From the cell containing the given text, extract its center point as (x, y) coordinate. 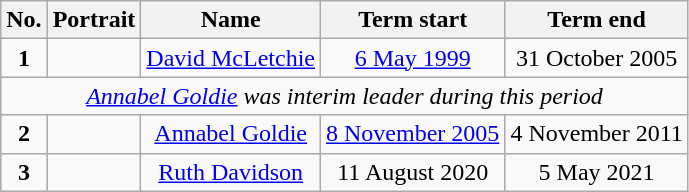
Ruth Davidson (231, 172)
3 (24, 172)
Term end (596, 20)
No. (24, 20)
Portrait (94, 20)
David McLetchie (231, 58)
5 May 2021 (596, 172)
Annabel Goldie was interim leader during this period (345, 96)
11 August 2020 (413, 172)
6 May 1999 (413, 58)
4 November 2011 (596, 134)
1 (24, 58)
2 (24, 134)
31 October 2005 (596, 58)
Term start (413, 20)
Annabel Goldie (231, 134)
8 November 2005 (413, 134)
Name (231, 20)
